From the cell containing the given text, extract its center point as (x, y) coordinate. 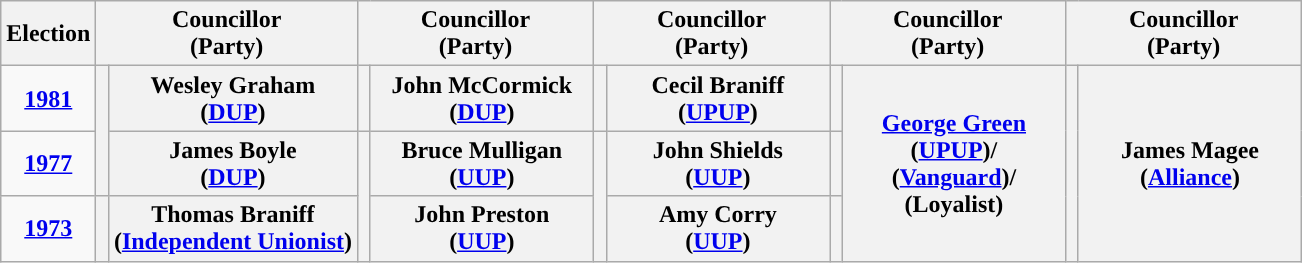
Bruce Mulligan (UUP) (482, 164)
John Preston (UUP) (482, 228)
John Shields (UUP) (718, 164)
Election (48, 34)
Cecil Braniff (UPUP) (718, 98)
Amy Corry (UUP) (718, 228)
1973 (48, 228)
Thomas Braniff (Independent Unionist) (232, 228)
1981 (48, 98)
James Boyle (DUP) (232, 164)
John McCormick (DUP) (482, 98)
James Magee (Alliance) (1190, 164)
George Green (UPUP)/ (Vanguard)/ (Loyalist) (954, 164)
Wesley Graham (DUP) (232, 98)
1977 (48, 164)
